Find where the given text appears and provide that cell's center as [X, Y] coordinate. 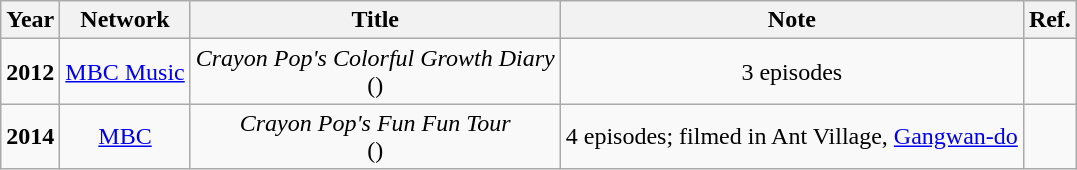
4 episodes; filmed in Ant Village, Gangwan-do [792, 136]
Title [375, 20]
Crayon Pop's Fun Fun Tour () [375, 136]
MBC [125, 136]
2014 [30, 136]
Year [30, 20]
MBC Music [125, 72]
Note [792, 20]
2012 [30, 72]
Ref. [1050, 20]
Crayon Pop's Colorful Growth Diary () [375, 72]
3 episodes [792, 72]
Network [125, 20]
